Extract the (X, Y) coordinate from the center of the cell holding the provided text.  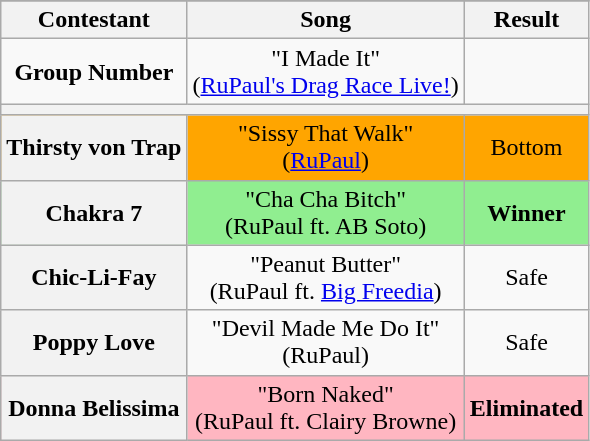
Donna Belissima (94, 408)
Chakra 7 (94, 212)
Contestant (94, 20)
Thirsty von Trap (94, 148)
"I Made It"(RuPaul's Drag Race Live!) (326, 72)
"Peanut Butter"(RuPaul ft. Big Freedia) (326, 278)
Winner (526, 212)
Song (326, 20)
Eliminated (526, 408)
"Cha Cha Bitch"(RuPaul ft. AB Soto) (326, 212)
Poppy Love (94, 342)
Group Number (94, 72)
"Sissy That Walk"(RuPaul) (326, 148)
Bottom (526, 148)
"Devil Made Me Do It"(RuPaul) (326, 342)
Chic-Li-Fay (94, 278)
Result (526, 20)
"Born Naked"(RuPaul ft. Clairy Browne) (326, 408)
